Determine the (x, y) coordinate at the center of the cell enclosing the given text.  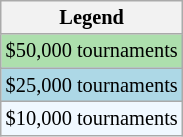
Legend (92, 17)
$10,000 tournaments (92, 118)
$25,000 tournaments (92, 85)
$50,000 tournaments (92, 51)
